Pinpoint the cell where the given text exists, returning its [x, y] midpoint coordinate. 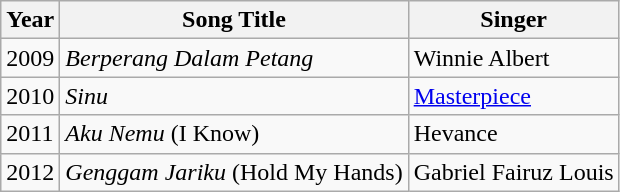
Masterpiece [514, 96]
Berperang Dalam Petang [234, 58]
2010 [30, 96]
2012 [30, 172]
Year [30, 20]
Gabriel Fairuz Louis [514, 172]
Winnie Albert [514, 58]
Genggam Jariku (Hold My Hands) [234, 172]
Singer [514, 20]
Sinu [234, 96]
2009 [30, 58]
Hevance [514, 134]
Song Title [234, 20]
Aku Nemu (I Know) [234, 134]
2011 [30, 134]
